Pinpoint the cell where the given text exists, returning its (X, Y) midpoint coordinate. 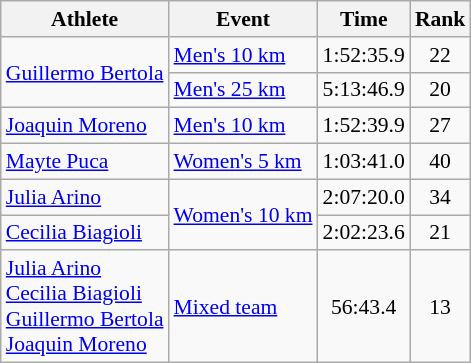
Guillermo Bertola (85, 72)
Women's 5 km (244, 162)
5:13:46.9 (364, 90)
Joaquin Moreno (85, 126)
20 (440, 90)
Julia Arino (85, 197)
1:52:39.9 (364, 126)
Mayte Puca (85, 162)
2:02:23.6 (364, 233)
2:07:20.0 (364, 197)
1:52:35.9 (364, 55)
Rank (440, 19)
Mixed team (244, 307)
21 (440, 233)
Cecilia Biagioli (85, 233)
Julia ArinoCecilia BiagioliGuillermo BertolaJoaquin Moreno (85, 307)
22 (440, 55)
1:03:41.0 (364, 162)
40 (440, 162)
27 (440, 126)
Time (364, 19)
Men's 25 km (244, 90)
13 (440, 307)
Event (244, 19)
Athlete (85, 19)
Women's 10 km (244, 214)
56:43.4 (364, 307)
34 (440, 197)
